Pinpoint the cell where the given text exists, returning its [X, Y] midpoint coordinate. 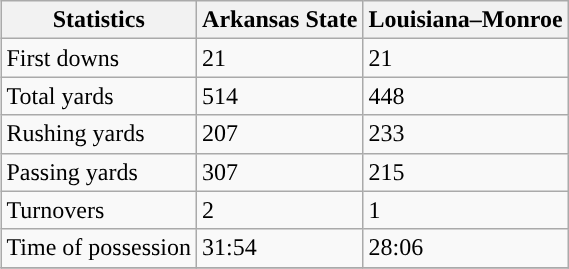
Arkansas State [280, 20]
Statistics [99, 20]
Louisiana–Monroe [466, 20]
1 [466, 210]
31:54 [280, 248]
514 [280, 96]
Rushing yards [99, 134]
Time of possession [99, 248]
Total yards [99, 96]
233 [466, 134]
207 [280, 134]
307 [280, 172]
Passing yards [99, 172]
Turnovers [99, 210]
215 [466, 172]
2 [280, 210]
First downs [99, 58]
448 [466, 96]
28:06 [466, 248]
